Search for the cell housing the specified text and yield its (X, Y) center coordinate. 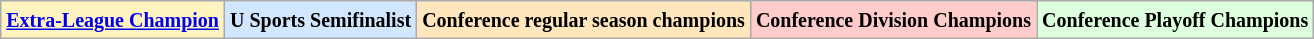
Conference Division Champions (893, 20)
Conference Playoff Champions (1176, 20)
Conference regular season champions (584, 20)
Extra-League Champion (113, 20)
U Sports Semifinalist (321, 20)
